Locate the cell with the specified text and output its [x, y] center coordinate. 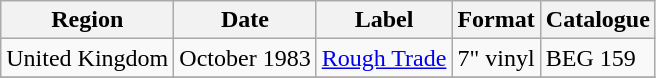
Rough Trade [384, 58]
Date [245, 20]
Format [496, 20]
Catalogue [598, 20]
Label [384, 20]
BEG 159 [598, 58]
United Kingdom [88, 58]
October 1983 [245, 58]
Region [88, 20]
7" vinyl [496, 58]
